Pinpoint the cell where the given text exists, returning its [X, Y] midpoint coordinate. 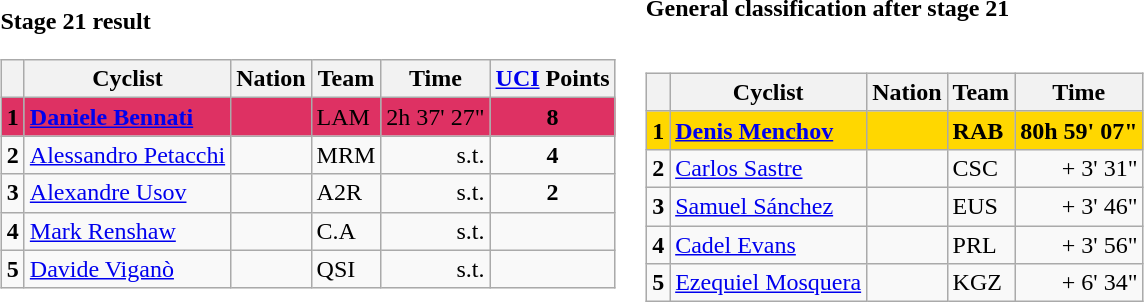
KGZ [981, 283]
+ 3' 46" [1079, 206]
Alexandre Usov [127, 193]
Ezequiel Mosquera [768, 283]
Denis Menchov [768, 130]
EUS [981, 206]
80h 59' 07" [1079, 130]
Samuel Sánchez [768, 206]
2h 37' 27" [436, 117]
MRM [346, 155]
Mark Renshaw [127, 231]
PRL [981, 245]
8 [552, 117]
Davide Viganò [127, 269]
LAM [346, 117]
Daniele Bennati [127, 117]
UCI Points [552, 79]
Carlos Sastre [768, 168]
+ 3' 56" [1079, 245]
+ 3' 31" [1079, 168]
+ 6' 34" [1079, 283]
C.A [346, 231]
QSI [346, 269]
RAB [981, 130]
Alessandro Petacchi [127, 155]
Cadel Evans [768, 245]
A2R [346, 193]
CSC [981, 168]
